Return the [X, Y] coordinate for the center point of the cell that contains the specified text.  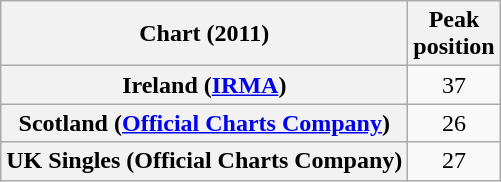
37 [454, 85]
UK Singles (Official Charts Company) [204, 161]
Ireland (IRMA) [204, 85]
26 [454, 123]
27 [454, 161]
Scotland (Official Charts Company) [204, 123]
Chart (2011) [204, 34]
Peakposition [454, 34]
